Identify which cell holds the provided text, then report its (x, y) central coordinate. 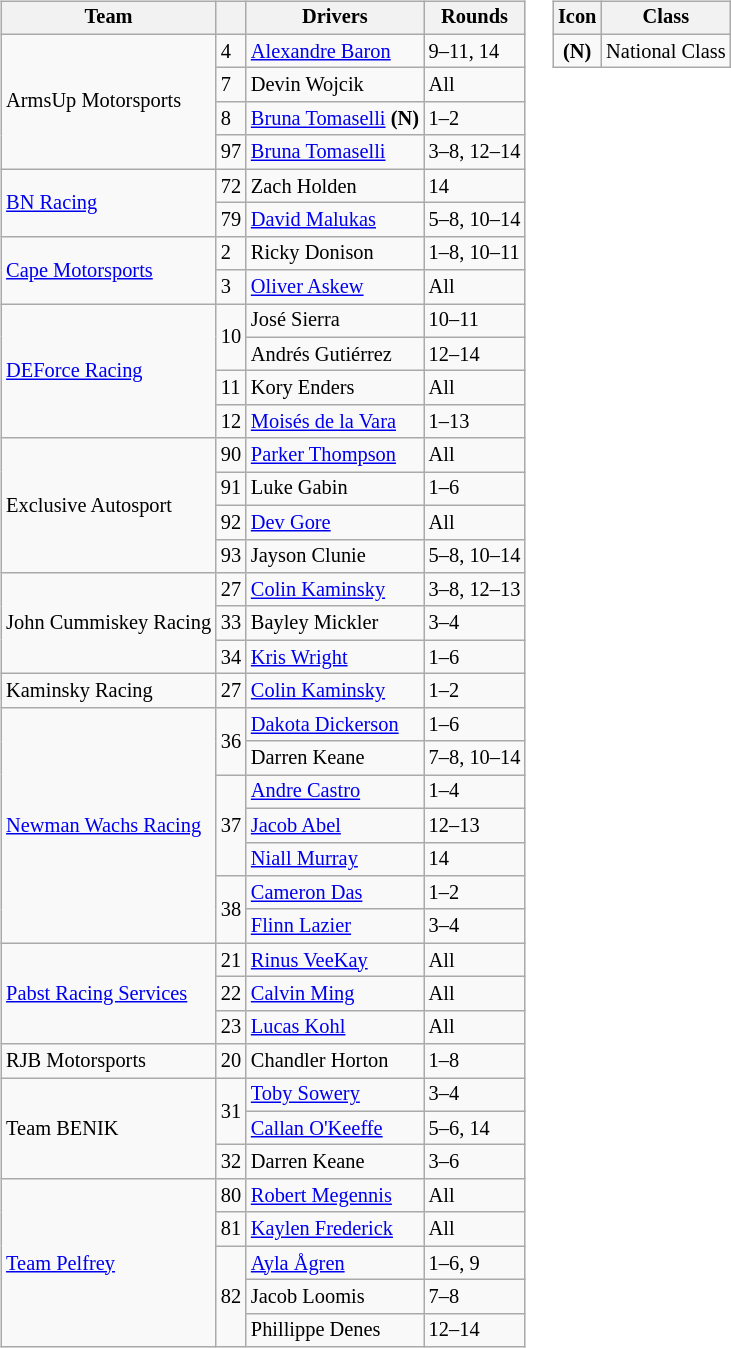
36 (231, 740)
Kory Enders (335, 388)
34 (231, 657)
Cape Motorsports (108, 270)
Ayla Ågren (335, 1263)
91 (231, 489)
Bruna Tomaselli (335, 152)
32 (231, 1162)
Class (666, 18)
National Class (666, 51)
Pabst Racing Services (108, 994)
José Sierra (335, 321)
3–8, 12–14 (474, 152)
Lucas Kohl (335, 1027)
7–8, 10–14 (474, 758)
3 (231, 287)
82 (231, 1296)
Newman Wachs Racing (108, 825)
Parker Thompson (335, 455)
1–4 (474, 792)
Jayson Clunie (335, 556)
(N) (577, 51)
12–13 (474, 825)
Callan O'Keeffe (335, 1128)
2 (231, 253)
10–11 (474, 321)
3–8, 12–13 (474, 590)
Chandler Horton (335, 1061)
1–13 (474, 422)
72 (231, 186)
Kris Wright (335, 657)
Niall Murray (335, 859)
21 (231, 960)
Andrés Gutiérrez (335, 354)
5–6, 14 (474, 1128)
4 (231, 51)
Oliver Askew (335, 287)
37 (231, 826)
Kaylen Frederick (335, 1229)
BN Racing (108, 202)
80 (231, 1196)
Dakota Dickerson (335, 724)
92 (231, 522)
10 (231, 338)
Robert Megennis (335, 1196)
23 (231, 1027)
33 (231, 623)
7–8 (474, 1297)
Toby Sowery (335, 1095)
Rounds (474, 18)
Bayley Mickler (335, 623)
81 (231, 1229)
22 (231, 994)
Andre Castro (335, 792)
1–8 (474, 1061)
1–6, 9 (474, 1263)
Rinus VeeKay (335, 960)
Phillippe Denes (335, 1330)
Luke Gabin (335, 489)
Cameron Das (335, 893)
11 (231, 388)
9–11, 14 (474, 51)
ArmsUp Motorsports (108, 102)
Jacob Loomis (335, 1297)
Dev Gore (335, 522)
Moisés de la Vara (335, 422)
31 (231, 1112)
Devin Wojcik (335, 85)
12 (231, 422)
RJB Motorsports (108, 1061)
Team (108, 18)
Kaminsky Racing (108, 691)
Jacob Abel (335, 825)
97 (231, 152)
Team Pelfrey (108, 1263)
Calvin Ming (335, 994)
38 (231, 910)
1–8, 10–11 (474, 253)
7 (231, 85)
David Malukas (335, 220)
93 (231, 556)
79 (231, 220)
Alexandre Baron (335, 51)
Bruna Tomaselli (N) (335, 119)
Drivers (335, 18)
Icon (577, 18)
20 (231, 1061)
Team BENIK (108, 1128)
Exclusive Autosport (108, 506)
Ricky Donison (335, 253)
Zach Holden (335, 186)
DEForce Racing (108, 372)
John Cummiskey Racing (108, 624)
90 (231, 455)
8 (231, 119)
Flinn Lazier (335, 926)
3–6 (474, 1162)
